Output the (X, Y) coordinate of the center of the cell containing the given text.  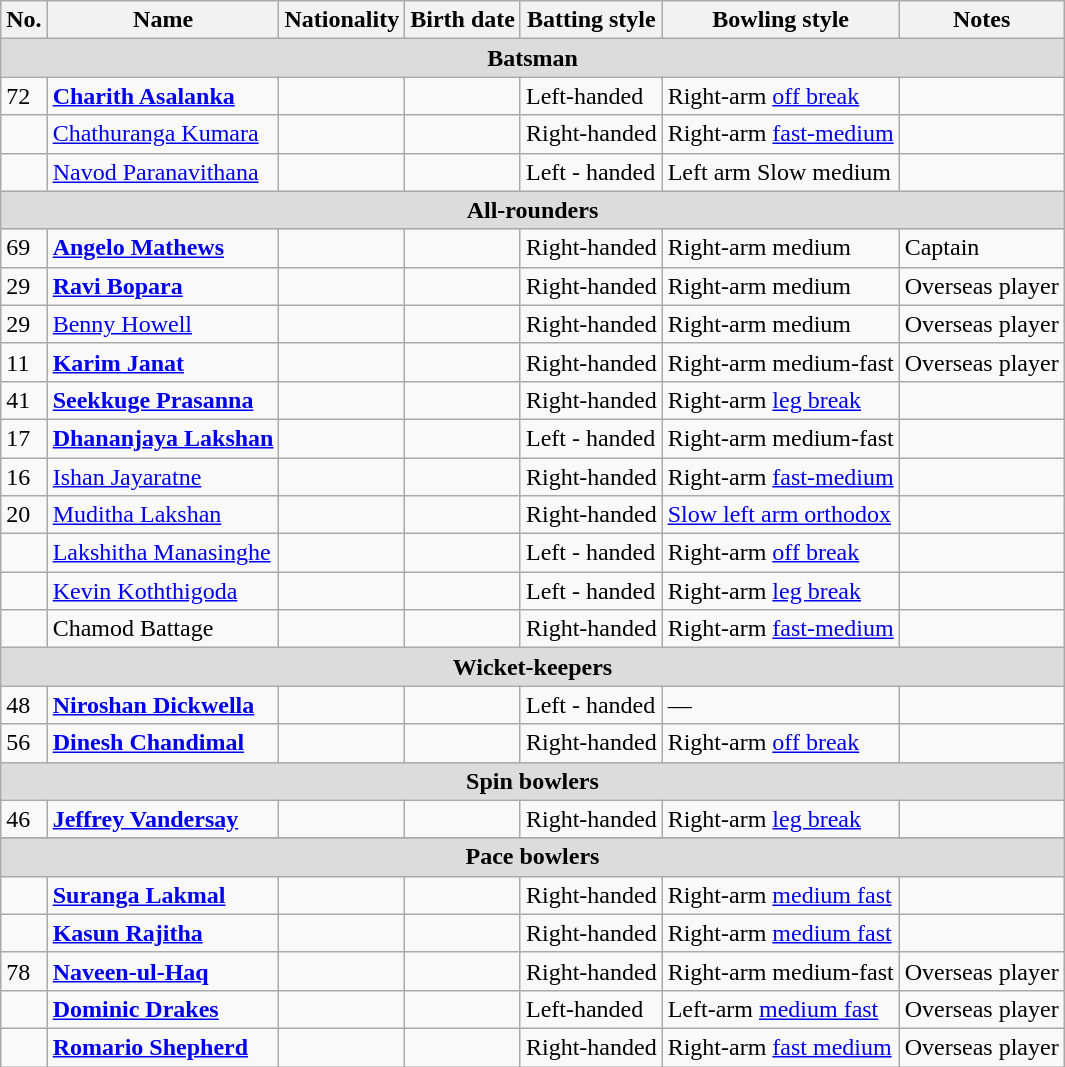
Chathuranga Kumara (163, 134)
Batsman (532, 58)
Kevin Koththigoda (163, 591)
Dinesh Chandimal (163, 743)
Batting style (591, 20)
Captain (982, 248)
Left-arm medium fast (780, 1009)
Kasun Rajitha (163, 933)
20 (24, 515)
Naveen-ul-Haq (163, 971)
Nationality (342, 20)
72 (24, 96)
Niroshan Dickwella (163, 705)
Dhananjaya Lakshan (163, 438)
69 (24, 248)
11 (24, 362)
Left arm Slow medium (780, 172)
78 (24, 971)
Birth date (463, 20)
Wicket-keepers (532, 667)
— (780, 705)
16 (24, 477)
Bowling style (780, 20)
48 (24, 705)
Navod Paranavithana (163, 172)
Ravi Bopara (163, 286)
All-rounders (532, 210)
Benny Howell (163, 324)
Charith Asalanka (163, 96)
17 (24, 438)
41 (24, 400)
56 (24, 743)
Seekkuge Prasanna (163, 400)
Angelo Mathews (163, 248)
Romario Shepherd (163, 1047)
Dominic Drakes (163, 1009)
Chamod Battage (163, 629)
Spin bowlers (532, 781)
Name (163, 20)
Slow left arm orthodox (780, 515)
Suranga Lakmal (163, 895)
Muditha Lakshan (163, 515)
Karim Janat (163, 362)
Right-arm fast medium (780, 1047)
Notes (982, 20)
Jeffrey Vandersay (163, 819)
Lakshitha Manasinghe (163, 553)
Ishan Jayaratne (163, 477)
Pace bowlers (532, 857)
No. (24, 20)
46 (24, 819)
